Find where the given text appears and provide that cell's center as (x, y) coordinate. 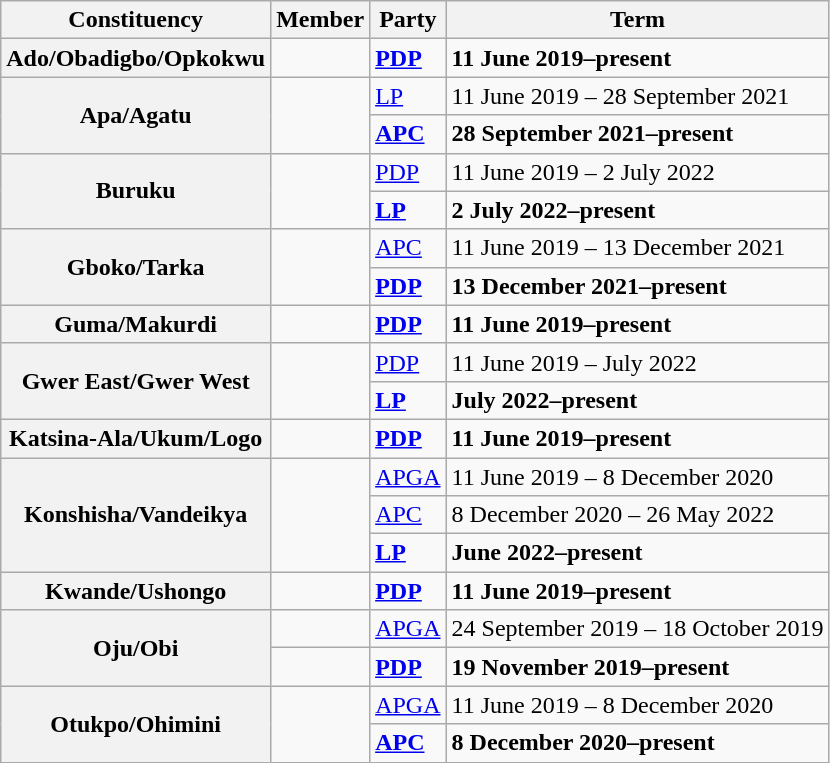
8 December 2020–present (638, 743)
Constituency (136, 20)
19 November 2019–present (638, 667)
11 June 2019 – 2 July 2022 (638, 172)
8 December 2020 – 26 May 2022 (638, 515)
Guma/Makurdi (136, 324)
Oju/Obi (136, 648)
11 June 2019 – July 2022 (638, 362)
Gboko/Tarka (136, 267)
Member (320, 20)
2 July 2022–present (638, 210)
Konshisha/Vandeikya (136, 515)
Party (408, 20)
Apa/Agatu (136, 115)
11 June 2019 – 28 September 2021 (638, 96)
Otukpo/Ohimini (136, 724)
Ado/Obadigbo/Opkokwu (136, 58)
24 September 2019 – 18 October 2019 (638, 629)
July 2022–present (638, 400)
Gwer East/Gwer West (136, 381)
11 June 2019 – 13 December 2021 (638, 248)
13 December 2021–present (638, 286)
28 September 2021–present (638, 134)
Buruku (136, 191)
Term (638, 20)
Kwande/Ushongo (136, 591)
June 2022–present (638, 553)
Katsina-Ala/Ukum/Logo (136, 438)
